Scan for the cell matching the given text and deliver its (x, y) coordinate at center. 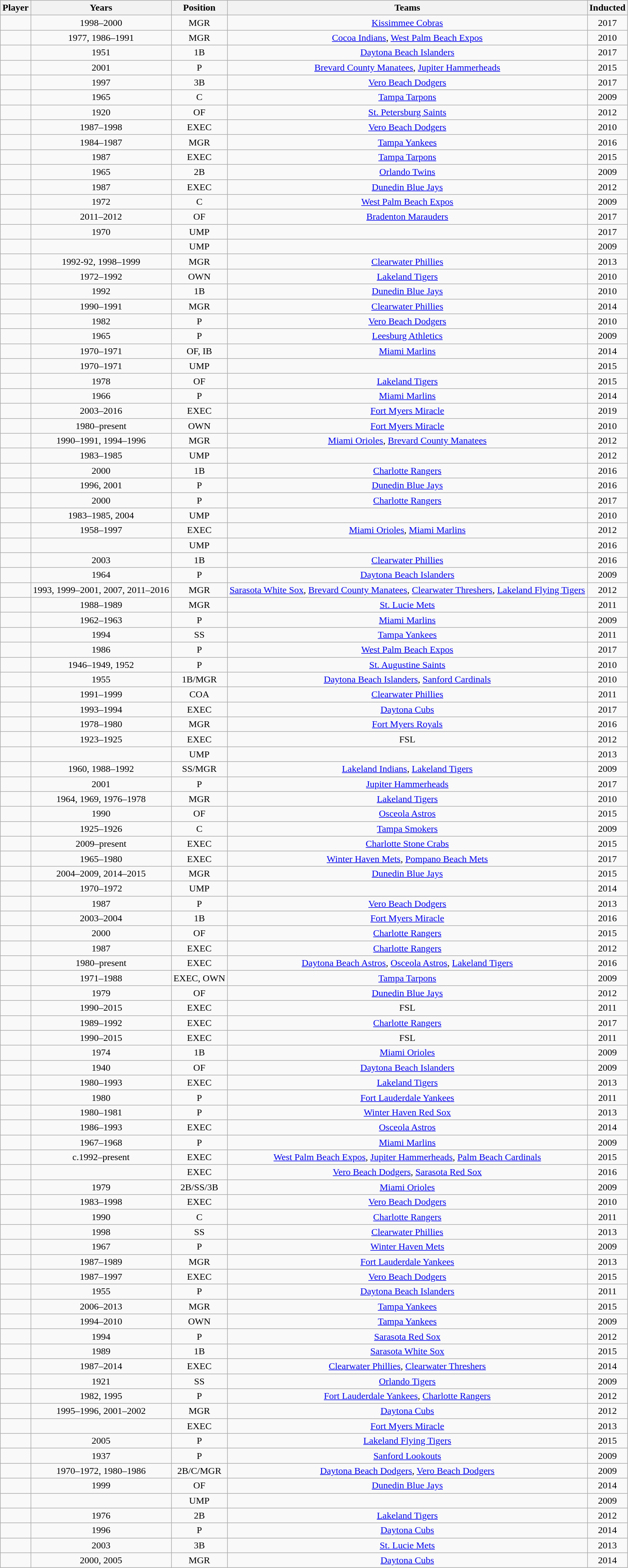
1923–1925 (101, 739)
c.1992–present (101, 1157)
2005 (101, 1441)
1980–1993 (101, 1082)
1B/MGR (199, 680)
1971–1988 (101, 978)
Sarasota Red Sox (407, 1336)
Lakeland Flying Tigers (407, 1441)
Sarasota White Sox (407, 1351)
Jupiter Hammerheads (407, 784)
Fort Myers Royals (407, 724)
1987–1997 (101, 1277)
1984–1987 (101, 142)
1970–1972 (101, 888)
1925–1926 (101, 829)
1995–1996, 2001–2002 (101, 1411)
Lakeland Indians, Lakeland Tigers (407, 769)
2003–2016 (101, 411)
1987–2014 (101, 1366)
1980–1981 (101, 1112)
Kissimmee Cobras (407, 23)
Daytona Beach Astros, Osceola Astros, Lakeland Tigers (407, 963)
1951 (101, 53)
Inducted (607, 8)
Daytona Beach Islanders, Sanford Cardinals (407, 680)
Miami Orioles, Miami Marlins (407, 530)
Orlando Tigers (407, 1381)
1986 (101, 649)
1996, 2001 (101, 486)
Orlando Twins (407, 172)
1999 (101, 1486)
1992 (101, 291)
Cocoa Indians, West Palm Beach Expos (407, 38)
1993–1994 (101, 709)
1967 (101, 1247)
1976 (101, 1515)
Brevard County Manatees, Jupiter Hammerheads (407, 67)
1978–1980 (101, 724)
1980 (101, 1097)
Fort Lauderdale Yankees, Charlotte Rangers (407, 1396)
1965–1980 (101, 859)
1982, 1995 (101, 1396)
SS/MGR (199, 769)
1987–1998 (101, 127)
Bradenton Marauders (407, 217)
1992-92, 1998–1999 (101, 262)
1989–1992 (101, 1023)
1970–1972, 1980–1986 (101, 1471)
Sarasota White Sox, Brevard County Manatees, Clearwater Threshers, Lakeland Flying Tigers (407, 590)
1989 (101, 1351)
OF, IB (199, 351)
1983–1985 (101, 456)
1988–1989 (101, 605)
1991–1999 (101, 695)
Teams (407, 8)
1998–2000 (101, 23)
1964, 1969, 1976–1978 (101, 799)
1983–1998 (101, 1202)
COA (199, 695)
1990–1991, 1994–1996 (101, 441)
Charlotte Stone Crabs (407, 844)
Clearwater Phillies, Clearwater Threshers (407, 1366)
2009–present (101, 844)
1986–1993 (101, 1127)
Miami Orioles, Brevard County Manatees (407, 441)
Sanford Lookouts (407, 1456)
Player (16, 8)
2000, 2005 (101, 1560)
West Palm Beach Expos, Jupiter Hammerheads, Palm Beach Cardinals (407, 1157)
1997 (101, 82)
1920 (101, 112)
1978 (101, 381)
Position (199, 8)
1940 (101, 1068)
Winter Haven Red Sox (407, 1112)
1977, 1986–1991 (101, 38)
1990–1991 (101, 306)
1993, 1999–2001, 2007, 2011–2016 (101, 590)
1964 (101, 575)
EXEC, OWN (199, 978)
2003–2004 (101, 919)
1982 (101, 321)
2006–2013 (101, 1306)
1972 (101, 202)
2B/C/MGR (199, 1471)
2B/SS/3B (199, 1187)
St. Augustine Saints (407, 665)
2011–2012 (101, 217)
1946–1949, 1952 (101, 665)
1972–1992 (101, 276)
Winter Haven Mets, Pompano Beach Mets (407, 859)
Daytona Beach Dodgers, Vero Beach Dodgers (407, 1471)
1970 (101, 232)
1996 (101, 1530)
St. Petersburg Saints (407, 112)
1998 (101, 1232)
2019 (607, 411)
1974 (101, 1053)
Leesburg Athletics (407, 336)
1987–1989 (101, 1262)
1921 (101, 1381)
1937 (101, 1456)
2004–2009, 2014–2015 (101, 873)
Tampa Smokers (407, 829)
Vero Beach Dodgers, Sarasota Red Sox (407, 1172)
1967–1968 (101, 1142)
1994–2010 (101, 1321)
1966 (101, 396)
1983–1985, 2004 (101, 515)
1960, 1988–1992 (101, 769)
1958–1997 (101, 530)
1962–1963 (101, 620)
Winter Haven Mets (407, 1247)
Years (101, 8)
